Extract the (x, y) coordinate from the center of the cell holding the provided text.  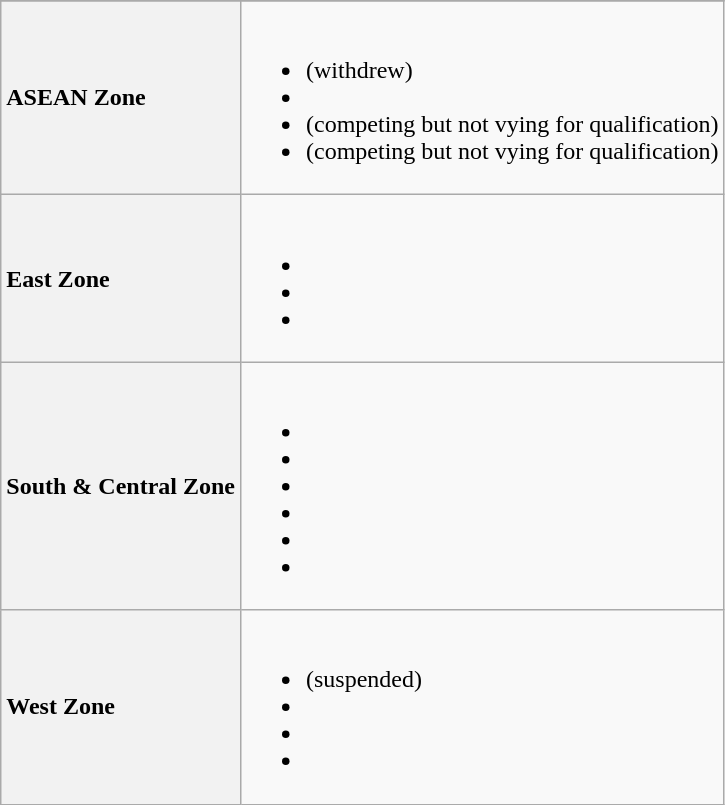
ASEAN Zone (121, 98)
(withdrew) (competing but not vying for qualification) (competing but not vying for qualification) (482, 98)
East Zone (121, 278)
West Zone (121, 707)
South & Central Zone (121, 486)
(suspended) (482, 707)
